Search for the cell housing the specified text and yield its (x, y) center coordinate. 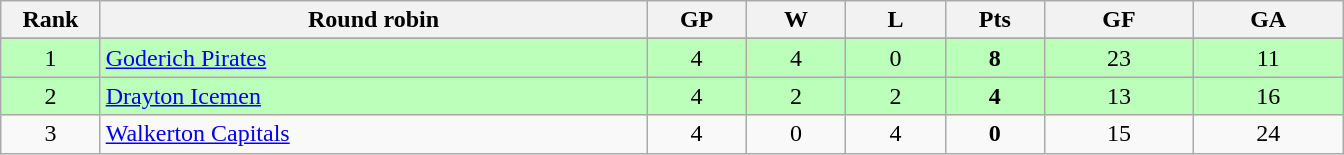
16 (1268, 96)
Pts (994, 20)
Goderich Pirates (374, 58)
Drayton Icemen (374, 96)
11 (1268, 58)
24 (1268, 134)
L (896, 20)
Walkerton Capitals (374, 134)
W (796, 20)
3 (50, 134)
GA (1268, 20)
Rank (50, 20)
GP (696, 20)
Round robin (374, 20)
GF (1118, 20)
23 (1118, 58)
8 (994, 58)
13 (1118, 96)
1 (50, 58)
15 (1118, 134)
